Return the (x, y) coordinate for the center point of the cell that contains the specified text.  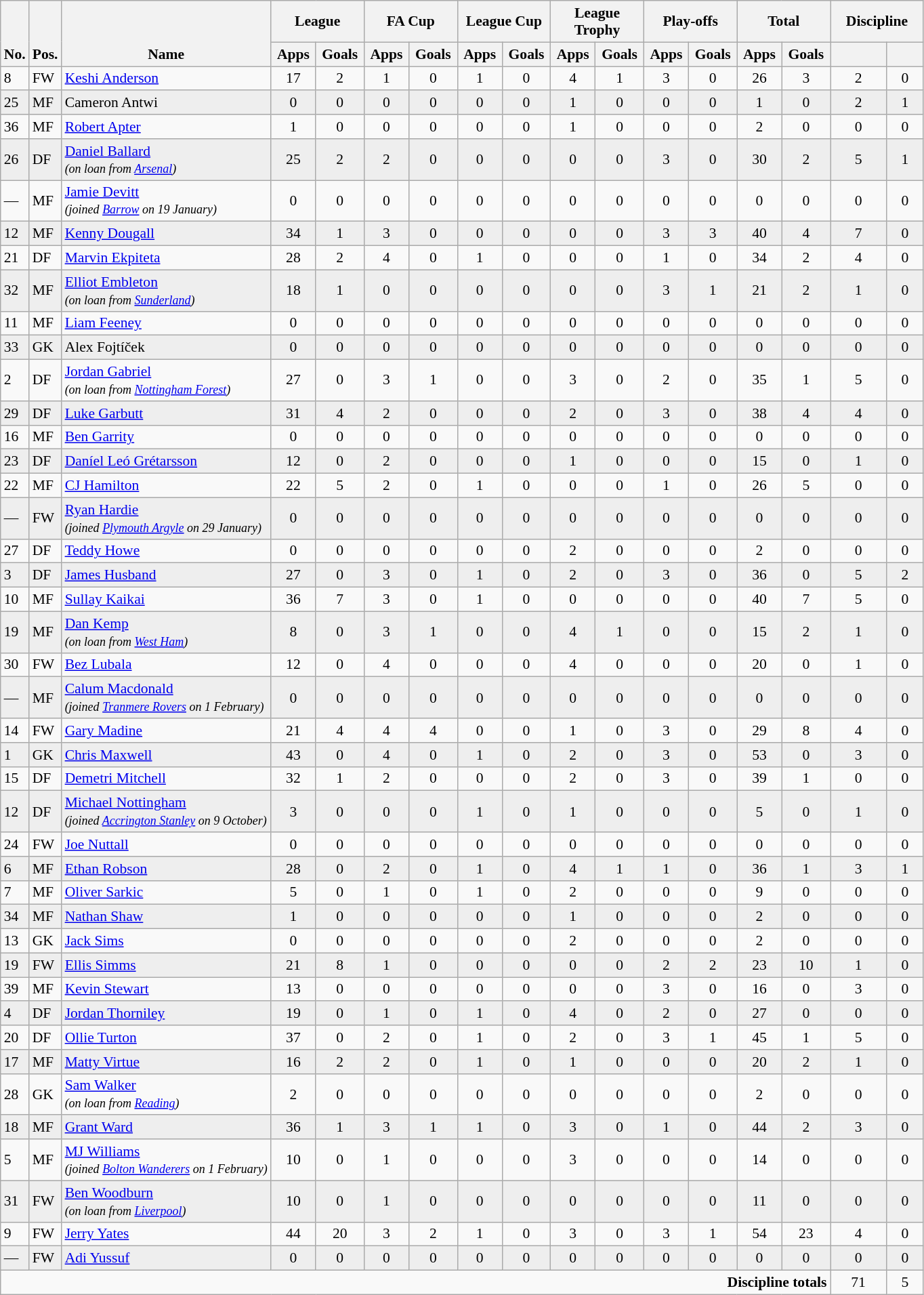
Kenny Dougall (167, 234)
Michael Nottingham(joined Accrington Stanley on 9 October) (167, 812)
Chris Maxwell (167, 755)
Play-offs (690, 22)
Liam Feeney (167, 323)
Nathan Shaw (167, 917)
Dan Kemp(on loan from West Ham) (167, 632)
Ben Woodburn(on loan from Liverpool) (167, 1201)
Discipline totals (416, 1283)
Ethan Robson (167, 869)
Jack Sims (167, 941)
Discipline (877, 22)
53 (759, 755)
Elliot Embleton(on loan from Sunderland) (167, 290)
Jordan Thorniley (167, 1014)
Jamie Devitt(joined Barrow on 19 January) (167, 201)
Jerry Yates (167, 1234)
33 (15, 348)
League (318, 22)
Robert Apter (167, 127)
38 (759, 413)
Alex Fojtíček (167, 348)
Daniel Ballard(on loan from Arsenal) (167, 160)
James Husband (167, 575)
71 (859, 1283)
Adi Yussuf (167, 1258)
Jordan Gabriel(on loan from Nottingham Forest) (167, 381)
No. (15, 34)
Ben Garrity (167, 437)
Matty Virtue (167, 1062)
Ollie Turton (167, 1037)
Name (167, 34)
Marvin Ekpiteta (167, 258)
League Cup (504, 22)
Daníel Leó Grétarsson (167, 461)
Calum Macdonald(joined Tranmere Rovers on 1 February) (167, 698)
Demetri Mitchell (167, 779)
CJ Hamilton (167, 486)
Grant Ward (167, 1128)
Gary Madine (167, 731)
Teddy Howe (167, 551)
24 (15, 844)
Total (784, 22)
MJ Williams(joined Bolton Wanderers on 1 February) (167, 1160)
43 (293, 755)
Bez Lubala (167, 665)
Sam Walker(on loan from Reading) (167, 1094)
Ryan Hardie(joined Plymouth Argyle on 29 January) (167, 518)
35 (759, 381)
Cameron Antwi (167, 103)
6 (15, 869)
League Trophy (597, 22)
Joe Nuttall (167, 844)
Ellis Simms (167, 965)
37 (293, 1037)
Luke Garbutt (167, 413)
FA Cup (411, 22)
45 (759, 1037)
Pos. (45, 34)
Keshi Anderson (167, 79)
54 (759, 1234)
Sullay Kaikai (167, 600)
Oliver Sarkic (167, 892)
Kevin Stewart (167, 989)
